Locate the cell with the specified text and output its [X, Y] center coordinate. 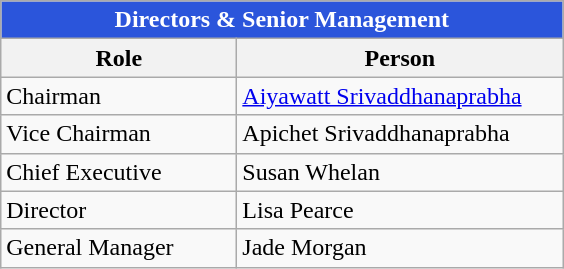
Person [400, 58]
General Manager [119, 248]
Vice Chairman [119, 134]
Aiyawatt Srivaddhanaprabha [400, 96]
Jade Morgan [400, 248]
Directors & Senior Management [282, 20]
Lisa Pearce [400, 210]
Chief Executive [119, 172]
Chairman [119, 96]
Apichet Srivaddhanaprabha [400, 134]
Susan Whelan [400, 172]
Director [119, 210]
Role [119, 58]
